Identify which cell holds the provided text, then report its (x, y) central coordinate. 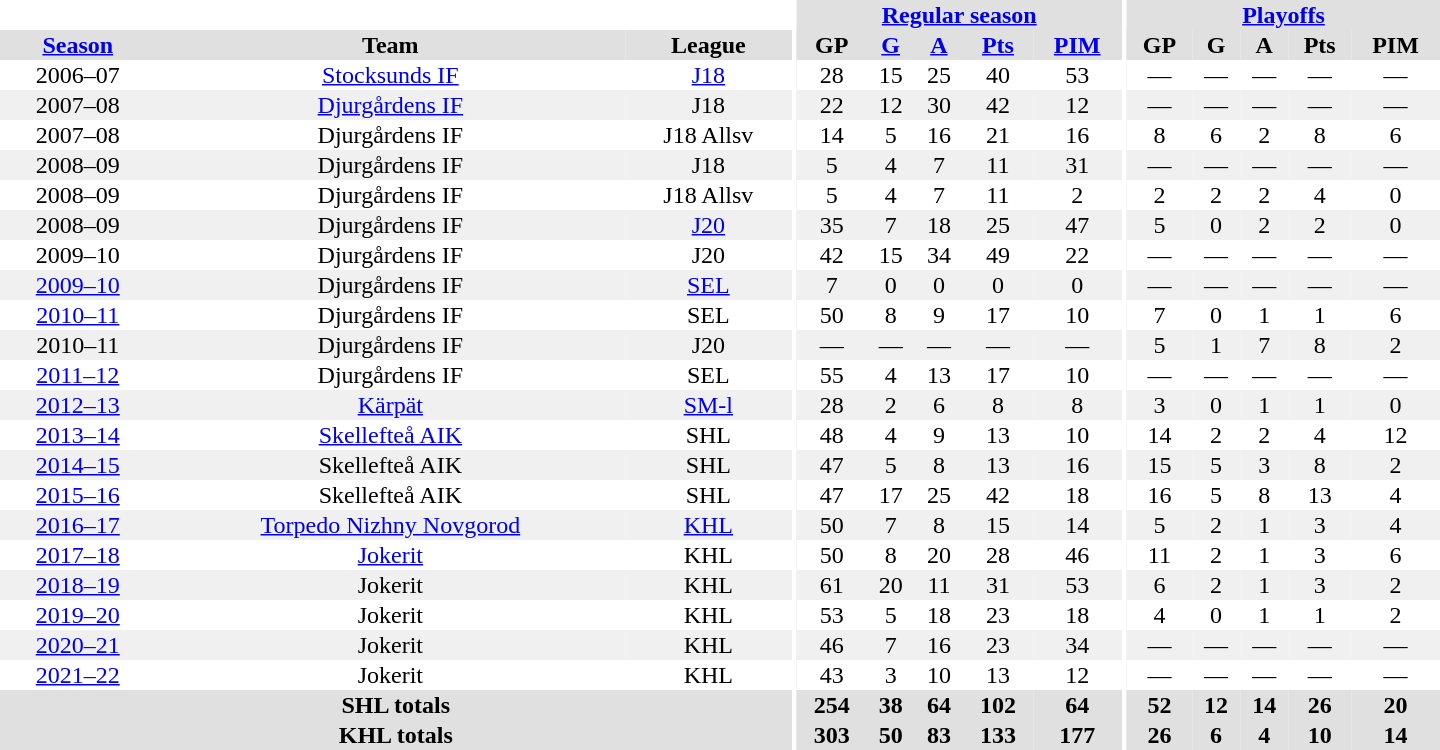
2013–14 (78, 435)
48 (832, 435)
2019–20 (78, 615)
303 (832, 735)
Torpedo Nizhny Novgorod (391, 525)
2006–07 (78, 75)
21 (998, 135)
League (708, 45)
2012–13 (78, 405)
2018–19 (78, 585)
KHL totals (396, 735)
52 (1160, 705)
2017–18 (78, 555)
61 (832, 585)
35 (832, 225)
SHL totals (396, 705)
49 (998, 255)
38 (891, 705)
2015–16 (78, 495)
Season (78, 45)
Team (391, 45)
55 (832, 375)
2021–22 (78, 675)
Regular season (960, 15)
40 (998, 75)
30 (939, 105)
83 (939, 735)
Playoffs (1284, 15)
133 (998, 735)
2016–17 (78, 525)
Stocksunds IF (391, 75)
2020–21 (78, 645)
2011–12 (78, 375)
SM-l (708, 405)
102 (998, 705)
43 (832, 675)
2014–15 (78, 465)
Kärpät (391, 405)
254 (832, 705)
177 (1078, 735)
